Return [x, y] of the center of cell containing provided text 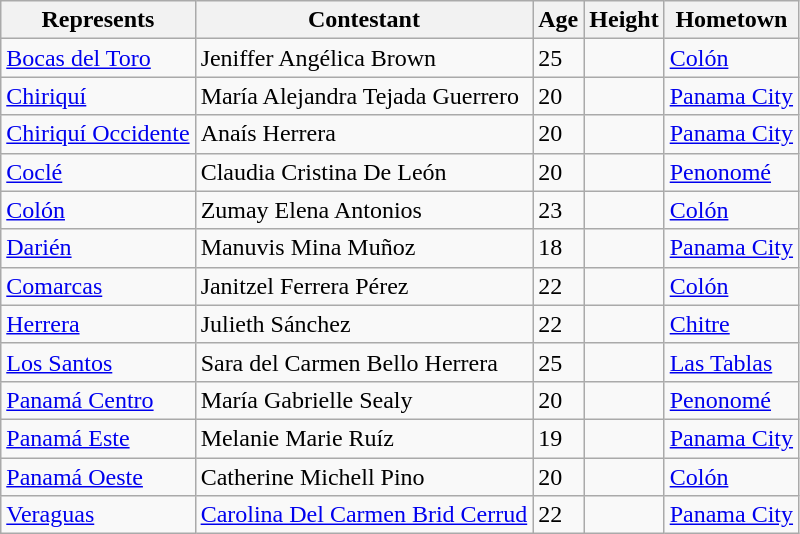
Veraguas [98, 515]
Comarcas [98, 286]
Jeniffer Angélica Brown [364, 58]
Bocas del Toro [98, 58]
Herrera [98, 324]
Anaís Herrera [364, 134]
Hometown [731, 20]
Height [624, 20]
Chitre [731, 324]
Las Tablas [731, 362]
Represents [98, 20]
19 [558, 438]
Panamá Centro [98, 400]
Manuvis Mina Muñoz [364, 248]
Panamá Oeste [98, 477]
Darién [98, 248]
María Gabrielle Sealy [364, 400]
Panamá Este [98, 438]
Sara del Carmen Bello Herrera [364, 362]
Los Santos [98, 362]
Chiriquí [98, 96]
Zumay Elena Antonios [364, 210]
Catherine Michell Pino [364, 477]
Carolina Del Carmen Brid Cerrud [364, 515]
Chiriquí Occidente [98, 134]
Julieth Sánchez [364, 324]
23 [558, 210]
Janitzel Ferrera Pérez [364, 286]
Contestant [364, 20]
María Alejandra Tejada Guerrero [364, 96]
Claudia Cristina De León [364, 172]
Melanie Marie Ruíz [364, 438]
18 [558, 248]
Coclé [98, 172]
Age [558, 20]
